Search for the cell housing the specified text and yield its (X, Y) center coordinate. 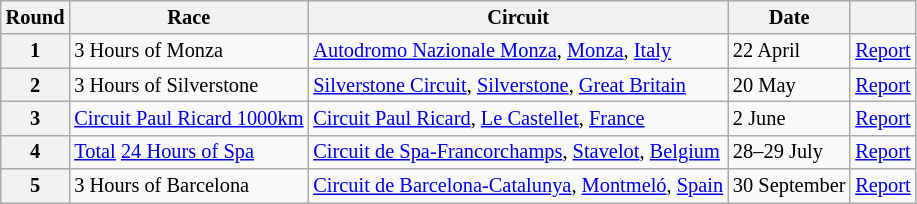
2 (36, 85)
3 Hours of Monza (188, 51)
Date (789, 17)
Round (36, 17)
3 (36, 118)
Silverstone Circuit, Silverstone, Great Britain (518, 85)
Circuit Paul Ricard, Le Castellet, France (518, 118)
Circuit de Barcelona-Catalunya, Montmeló, Spain (518, 186)
5 (36, 186)
30 September (789, 186)
Circuit Paul Ricard 1000km (188, 118)
Autodromo Nazionale Monza, Monza, Italy (518, 51)
Circuit (518, 17)
20 May (789, 85)
22 April (789, 51)
Total 24 Hours of Spa (188, 152)
Circuit de Spa-Francorchamps, Stavelot, Belgium (518, 152)
4 (36, 152)
Race (188, 17)
3 Hours of Barcelona (188, 186)
3 Hours of Silverstone (188, 85)
28–29 July (789, 152)
1 (36, 51)
2 June (789, 118)
